Capture the cell that displays the provided text and extract its (x, y) central coordinate. 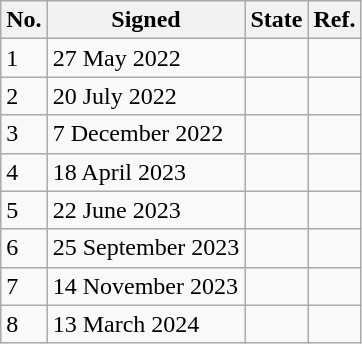
6 (24, 248)
State (276, 20)
4 (24, 172)
8 (24, 324)
7 December 2022 (146, 134)
18 April 2023 (146, 172)
22 June 2023 (146, 210)
5 (24, 210)
7 (24, 286)
20 July 2022 (146, 96)
14 November 2023 (146, 286)
27 May 2022 (146, 58)
1 (24, 58)
13 March 2024 (146, 324)
No. (24, 20)
2 (24, 96)
25 September 2023 (146, 248)
Ref. (334, 20)
3 (24, 134)
Signed (146, 20)
